Extract the [x, y] coordinate from the center of the cell holding the provided text.  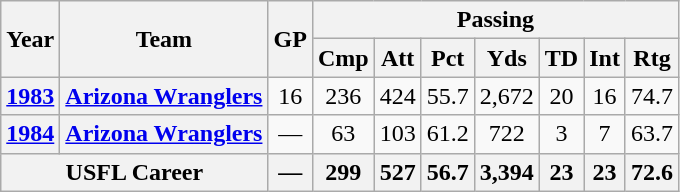
722 [506, 134]
2,672 [506, 96]
103 [398, 134]
Cmp [343, 58]
61.2 [448, 134]
3 [561, 134]
1984 [30, 134]
63 [343, 134]
TD [561, 58]
236 [343, 96]
3,394 [506, 172]
63.7 [652, 134]
299 [343, 172]
424 [398, 96]
Year [30, 39]
Team [164, 39]
Yds [506, 58]
527 [398, 172]
72.6 [652, 172]
Pct [448, 58]
Passing [495, 20]
GP [290, 39]
7 [605, 134]
Int [605, 58]
Rtg [652, 58]
56.7 [448, 172]
USFL Career [134, 172]
1983 [30, 96]
74.7 [652, 96]
55.7 [448, 96]
20 [561, 96]
Att [398, 58]
